Determine the [x, y] coordinate at the center of the cell enclosing the given text.  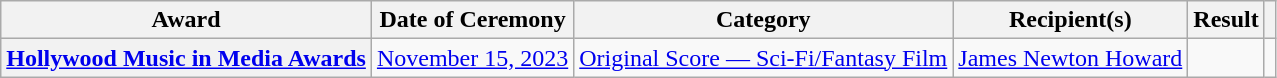
Result [1226, 20]
James Newton Howard [1070, 58]
November 15, 2023 [472, 58]
Award [186, 20]
Recipient(s) [1070, 20]
Date of Ceremony [472, 20]
Hollywood Music in Media Awards [186, 58]
Original Score — Sci-Fi/Fantasy Film [764, 58]
Category [764, 20]
